Return (X, Y) of the center of cell containing provided text 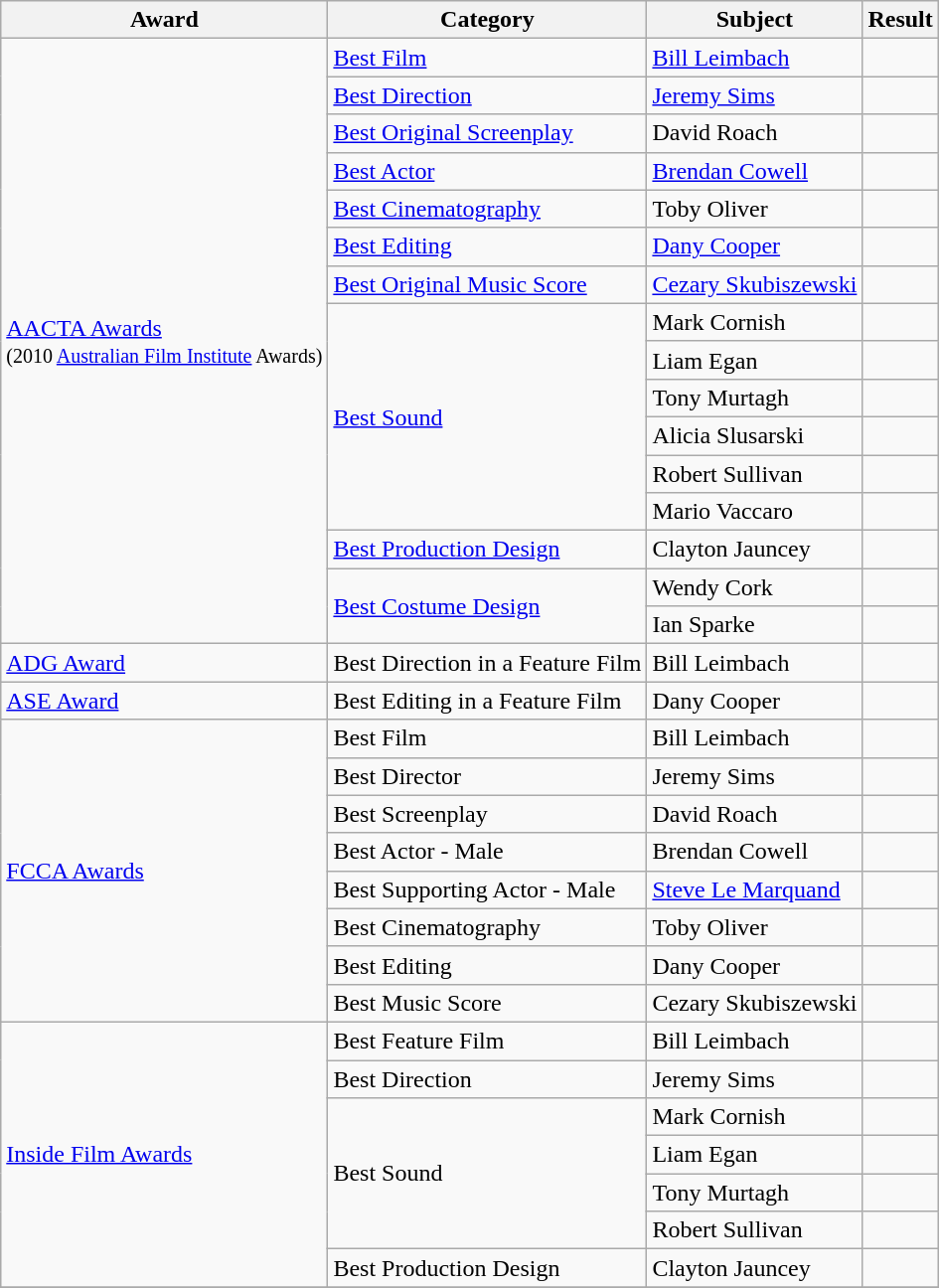
Wendy Cork (755, 587)
Best Direction in a Feature Film (487, 663)
ADG Award (165, 663)
Best Feature Film (487, 1041)
Best Costume Design (487, 606)
Category (487, 20)
Best Screenplay (487, 814)
Mario Vaccaro (755, 512)
Best Director (487, 776)
Best Actor (487, 171)
Ian Sparke (755, 625)
Inside Film Awards (165, 1154)
FCCA Awards (165, 871)
Best Supporting Actor - Male (487, 889)
Award (165, 20)
Alicia Slusarski (755, 435)
Best Original Music Score (487, 284)
AACTA Awards(2010 Australian Film Institute Awards) (165, 342)
Steve Le Marquand (755, 889)
Result (900, 20)
Subject (755, 20)
Best Original Screenplay (487, 133)
Best Actor - Male (487, 852)
Best Music Score (487, 1003)
ASE Award (165, 701)
Best Editing in a Feature Film (487, 701)
